Identify which cell holds the provided text, then report its (X, Y) central coordinate. 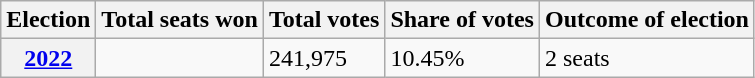
2022 (48, 58)
10.45% (462, 58)
2 seats (646, 58)
Election (48, 20)
Outcome of election (646, 20)
Total seats won (180, 20)
Total votes (324, 20)
241,975 (324, 58)
Share of votes (462, 20)
